Return the (x, y) coordinate for the center point of the cell that contains the specified text.  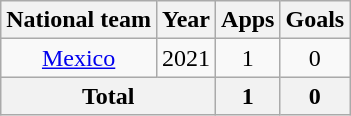
National team (79, 20)
Year (186, 20)
Mexico (79, 58)
Total (108, 96)
2021 (186, 58)
Apps (248, 20)
Goals (315, 20)
